Provide the [x, y] coordinate of the cell's center where the given text is located.  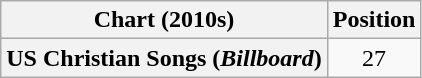
27 [374, 58]
Chart (2010s) [164, 20]
US Christian Songs (Billboard) [164, 58]
Position [374, 20]
